Extract the (x, y) coordinate from the center of the cell holding the provided text.  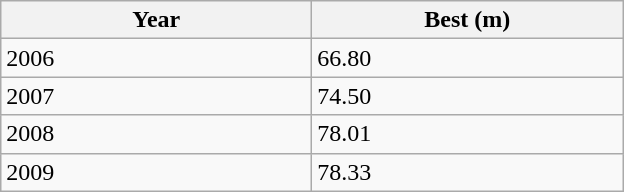
78.33 (468, 172)
Best (m) (468, 20)
2009 (156, 172)
78.01 (468, 134)
2007 (156, 96)
2006 (156, 58)
2008 (156, 134)
Year (156, 20)
74.50 (468, 96)
66.80 (468, 58)
